From the cell containing the given text, extract its center point as [X, Y] coordinate. 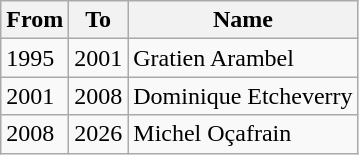
Dominique Etcheverry [243, 96]
To [98, 20]
Gratien Arambel [243, 58]
From [35, 20]
2026 [98, 134]
Michel Oçafrain [243, 134]
Name [243, 20]
1995 [35, 58]
